Find where the given text appears and provide that cell's center as [X, Y] coordinate. 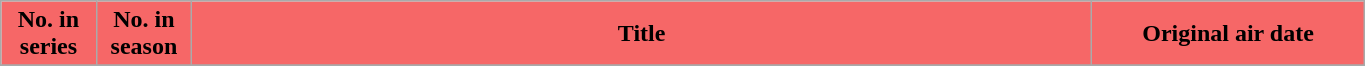
No. inseason [144, 34]
Title [642, 34]
Original air date [1228, 34]
No. inseries [48, 34]
